Detect which cell encompasses the target text, then output its [X, Y] center coordinate. 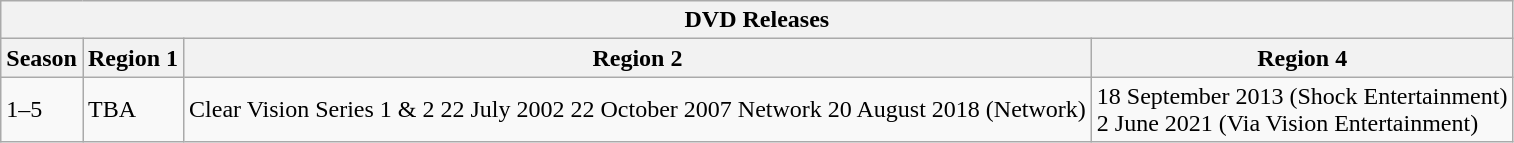
Clear Vision Series 1 & 2 22 July 2002 22 October 2007 Network 20 August 2018 (Network) [638, 110]
Region 1 [132, 58]
Region 4 [1302, 58]
Season [42, 58]
18 September 2013 (Shock Entertainment)2 June 2021 (Via Vision Entertainment) [1302, 110]
1–5 [42, 110]
TBA [132, 110]
DVD Releases [757, 20]
Region 2 [638, 58]
